Scan for the cell matching the given text and deliver its (X, Y) coordinate at center. 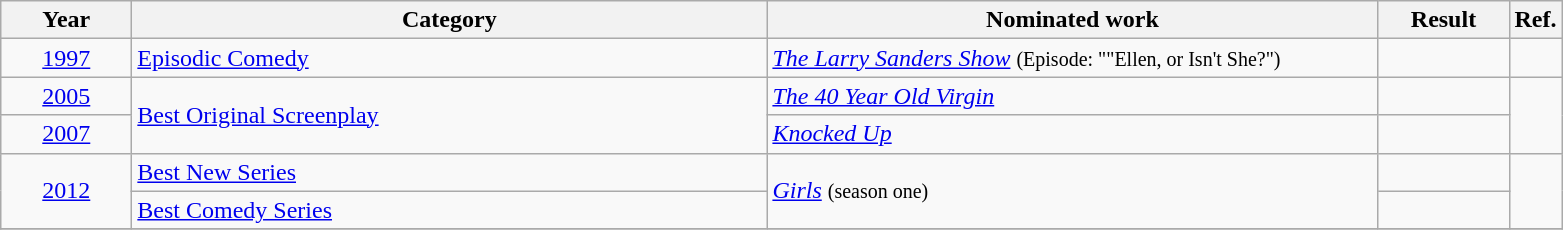
Girls (season one) (1072, 191)
Best Comedy Series (450, 210)
Best New Series (450, 172)
Category (450, 20)
The 40 Year Old Virgin (1072, 96)
1997 (66, 58)
Year (66, 20)
The Larry Sanders Show (Episode: ""Ellen, or Isn't She?") (1072, 58)
2012 (66, 191)
Knocked Up (1072, 134)
2007 (66, 134)
Nominated work (1072, 20)
Ref. (1536, 20)
Best Original Screenplay (450, 115)
Result (1444, 20)
Episodic Comedy (450, 58)
2005 (66, 96)
